Search for the cell housing the specified text and yield its [X, Y] center coordinate. 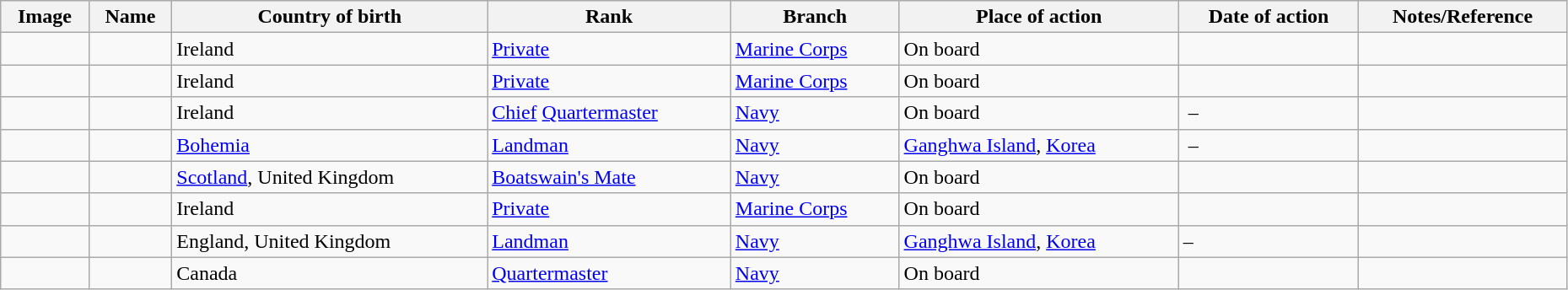
Date of action [1269, 17]
Place of action [1039, 17]
Quartermaster [609, 273]
Bohemia [330, 145]
Country of birth [330, 17]
Boatswain's Mate [609, 177]
Image [45, 17]
Chief Quartermaster [609, 113]
Notes/Reference [1463, 17]
Scotland, United Kingdom [330, 177]
Canada [330, 273]
England, United Kingdom [330, 241]
Rank [609, 17]
Name [130, 17]
Branch [815, 17]
